Provide the (X, Y) coordinate of the cell's center where the given text is located.  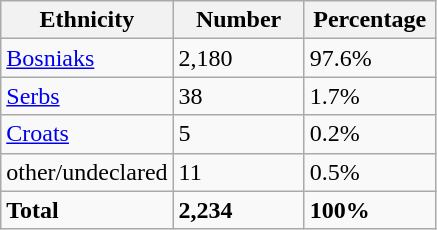
38 (238, 96)
Bosniaks (87, 58)
other/undeclared (87, 172)
100% (370, 210)
2,234 (238, 210)
0.2% (370, 134)
Serbs (87, 96)
Number (238, 20)
11 (238, 172)
Croats (87, 134)
2,180 (238, 58)
Percentage (370, 20)
Ethnicity (87, 20)
5 (238, 134)
0.5% (370, 172)
Total (87, 210)
97.6% (370, 58)
1.7% (370, 96)
